Return [X, Y] of the center of cell containing provided text 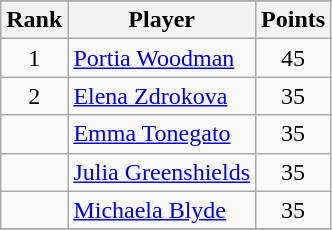
Emma Tonegato [162, 134]
Points [294, 20]
Portia Woodman [162, 58]
Player [162, 20]
45 [294, 58]
Rank [34, 20]
1 [34, 58]
Michaela Blyde [162, 210]
Julia Greenshields [162, 172]
Elena Zdrokova [162, 96]
2 [34, 96]
